Extract the (X, Y) coordinate from the center of the cell holding the provided text.  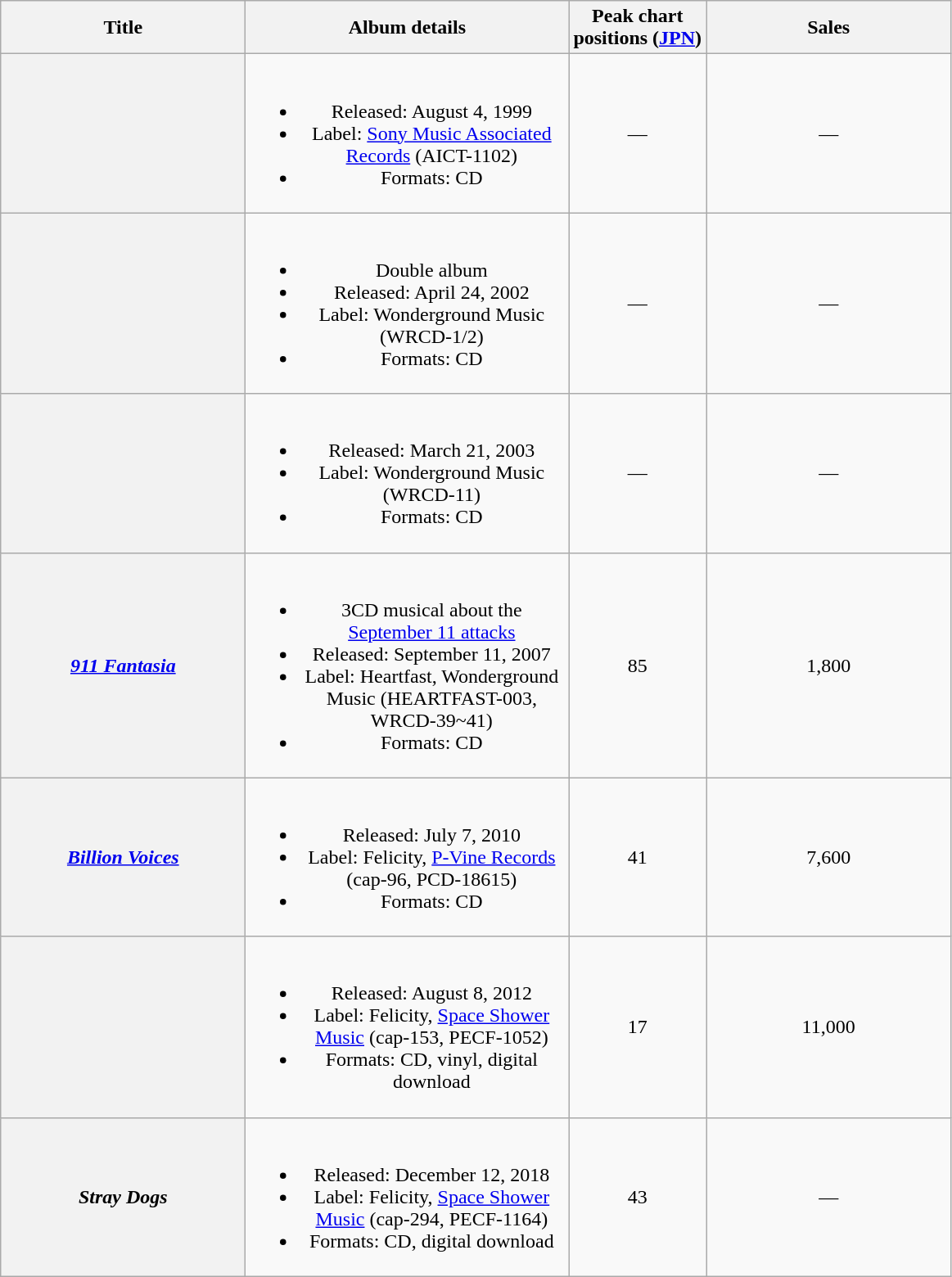
Peak chartpositions (JPN) (638, 28)
Billion Voices (123, 857)
17 (638, 1027)
911 Fantasia (123, 665)
Released: August 4, 1999Label: Sony Music Associated Records (AICT-1102)Formats: CD (408, 133)
7,600 (828, 857)
3CD musical about the September 11 attacksReleased: September 11, 2007Label: Heartfast, Wonderground Music (HEARTFAST-003, WRCD-39~41)Formats: CD (408, 665)
Released: August 8, 2012Label: Felicity, Space Shower Music (cap-153, PECF-1052)Formats: CD, vinyl, digital download (408, 1027)
11,000 (828, 1027)
Stray Dogs (123, 1197)
Title (123, 28)
Released: July 7, 2010Label: Felicity, P-Vine Records (cap-96, PCD-18615)Formats: CD (408, 857)
Sales (828, 28)
43 (638, 1197)
Released: March 21, 2003Label: Wonderground Music (WRCD-11)Formats: CD (408, 473)
1,800 (828, 665)
Double albumReleased: April 24, 2002Label: Wonderground Music (WRCD-1/2)Formats: CD (408, 303)
41 (638, 857)
85 (638, 665)
Released: December 12, 2018Label: Felicity, Space Shower Music (cap-294, PECF-1164)Formats: CD, digital download (408, 1197)
Album details (408, 28)
